Output the [x, y] coordinate of the center of the cell containing the given text.  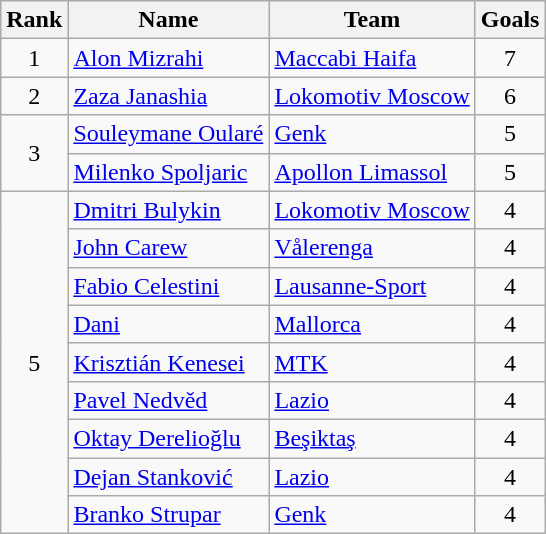
Branko Strupar [168, 515]
MTK [372, 362]
2 [34, 96]
Name [168, 20]
Souleymane Oularé [168, 134]
Krisztián Kenesei [168, 362]
Maccabi Haifa [372, 58]
Goals [510, 20]
Apollon Limassol [372, 172]
Milenko Spoljaric [168, 172]
1 [34, 58]
Beşiktaş [372, 438]
7 [510, 58]
Dejan Stanković [168, 477]
Vålerenga [372, 248]
Alon Mizrahi [168, 58]
Pavel Nedvěd [168, 400]
Lausanne-Sport [372, 286]
3 [34, 153]
Zaza Janashia [168, 96]
Oktay Derelioğlu [168, 438]
Fabio Celestini [168, 286]
Dani [168, 324]
6 [510, 96]
Team [372, 20]
Rank [34, 20]
Dmitri Bulykin [168, 210]
John Carew [168, 248]
Mallorca [372, 324]
